Return the [X, Y] coordinate for the center point of the cell that contains the specified text.  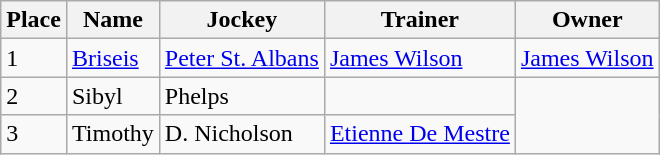
Sibyl [112, 96]
Peter St. Albans [242, 58]
Place [34, 20]
Trainer [420, 20]
Etienne De Mestre [420, 134]
Briseis [112, 58]
Jockey [242, 20]
D. Nicholson [242, 134]
Name [112, 20]
3 [34, 134]
Phelps [242, 96]
Owner [587, 20]
2 [34, 96]
1 [34, 58]
Timothy [112, 134]
